Pinpoint the cell where the given text exists, returning its (X, Y) midpoint coordinate. 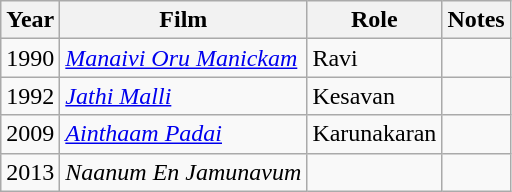
2013 (30, 172)
1992 (30, 96)
Karunakaran (374, 134)
1990 (30, 58)
2009 (30, 134)
Kesavan (374, 96)
Ravi (374, 58)
Naanum En Jamunavum (184, 172)
Year (30, 20)
Ainthaam Padai (184, 134)
Film (184, 20)
Jathi Malli (184, 96)
Role (374, 20)
Notes (476, 20)
Manaivi Oru Manickam (184, 58)
